Identify which cell holds the provided text, then report its (X, Y) central coordinate. 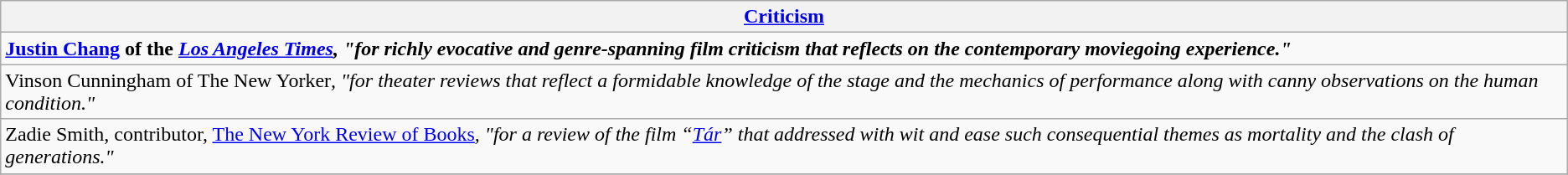
Criticism (784, 17)
